For the text-containing cell, return its midpoint in [x, y] coordinate format. 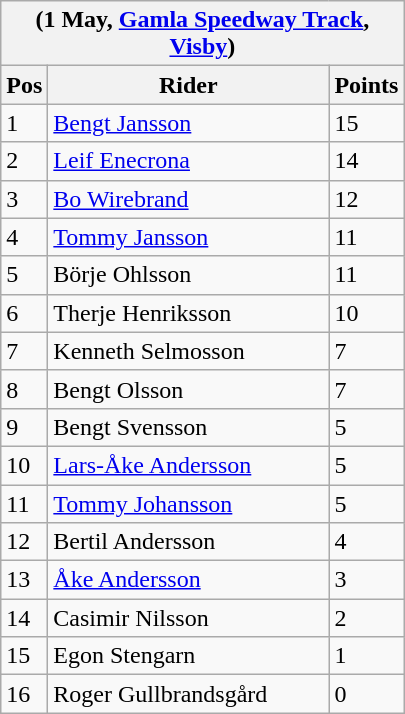
Casimir Nilsson [188, 618]
(1 May, Gamla Speedway Track, Visby) [202, 34]
Bertil Andersson [188, 542]
Åke Andersson [188, 580]
Bo Wirebrand [188, 199]
Pos [24, 85]
Points [366, 85]
Egon Stengarn [188, 656]
16 [24, 694]
Rider [188, 85]
Bengt Svensson [188, 427]
Kenneth Selmosson [188, 351]
Bengt Olsson [188, 389]
Tommy Jansson [188, 237]
Therje Henriksson [188, 313]
Börje Ohlsson [188, 275]
6 [24, 313]
0 [366, 694]
Leif Enecrona [188, 161]
13 [24, 580]
8 [24, 389]
Tommy Johansson [188, 503]
Lars-Åke Andersson [188, 465]
Bengt Jansson [188, 123]
9 [24, 427]
Roger Gullbrandsgård [188, 694]
